Return the (X, Y) coordinate for the center point of the cell that contains the specified text.  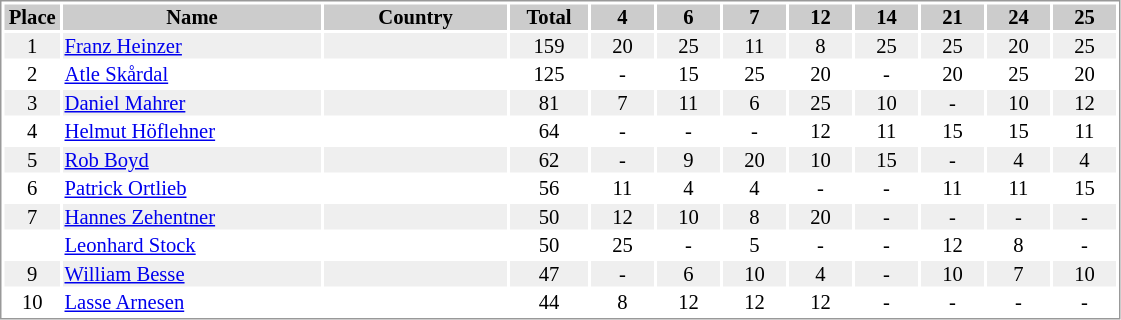
Name (192, 17)
64 (549, 131)
Helmut Höflehner (192, 131)
Daniel Mahrer (192, 103)
47 (549, 274)
Leonhard Stock (192, 245)
Franz Heinzer (192, 46)
William Besse (192, 274)
Country (416, 17)
Lasse Arnesen (192, 303)
56 (549, 189)
81 (549, 103)
24 (1018, 17)
2 (32, 75)
44 (549, 303)
Total (549, 17)
125 (549, 75)
Atle Skårdal (192, 75)
14 (886, 17)
Patrick Ortlieb (192, 189)
3 (32, 103)
159 (549, 46)
62 (549, 160)
Hannes Zehentner (192, 217)
Rob Boyd (192, 160)
Place (32, 17)
1 (32, 46)
21 (952, 17)
